Capture the cell that displays the provided text and extract its [x, y] central coordinate. 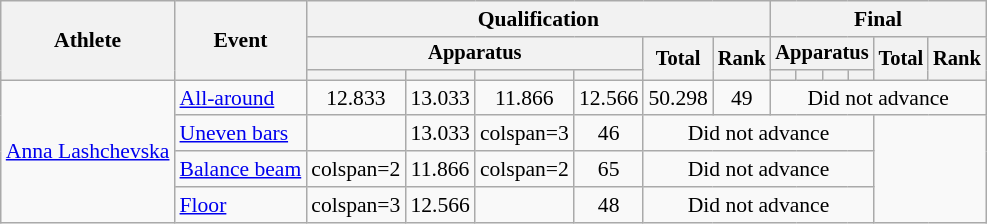
Athlete [88, 40]
Anna Lashchevska [88, 151]
Uneven bars [241, 134]
50.298 [678, 98]
49 [742, 98]
Final [878, 19]
65 [608, 169]
Balance beam [241, 169]
All-around [241, 98]
48 [608, 205]
Floor [241, 205]
Event [241, 40]
12.833 [356, 98]
Qualification [538, 19]
46 [608, 134]
